From the cell containing the given text, extract its center point as [X, Y] coordinate. 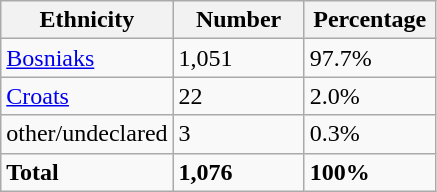
97.7% [370, 58]
Bosniaks [87, 58]
0.3% [370, 134]
Percentage [370, 20]
Croats [87, 96]
1,051 [238, 58]
22 [238, 96]
Number [238, 20]
1,076 [238, 172]
3 [238, 134]
100% [370, 172]
other/undeclared [87, 134]
Ethnicity [87, 20]
Total [87, 172]
2.0% [370, 96]
